Extract the (x, y) coordinate from the center of the cell holding the provided text.  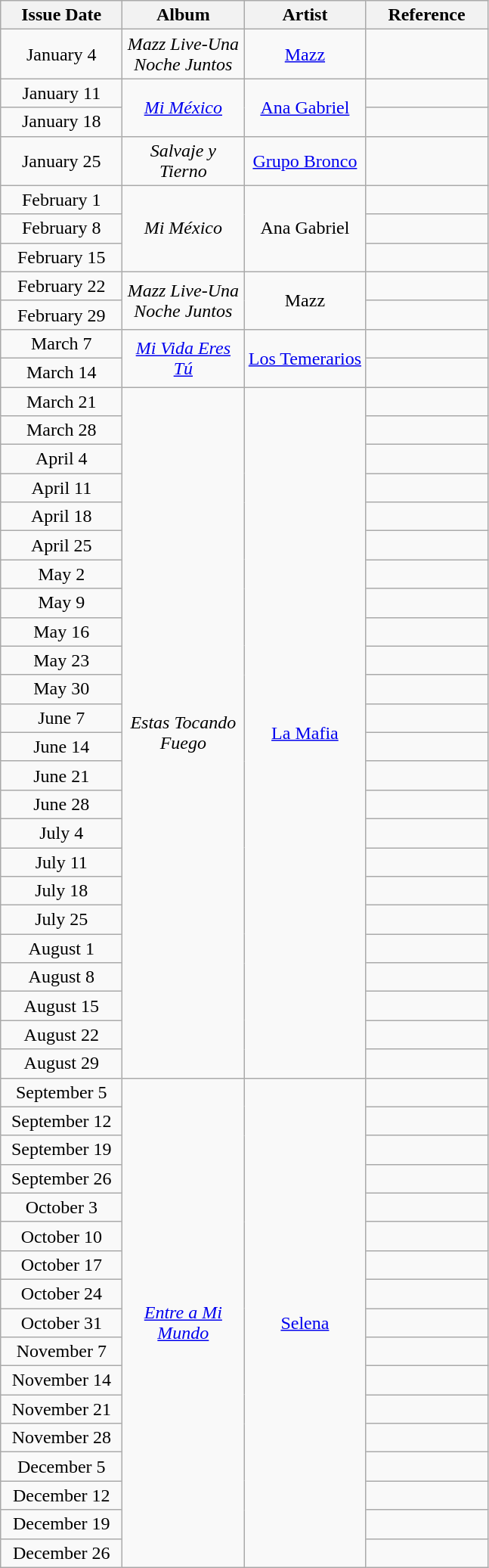
Estas Tocando Fuego (183, 733)
September 12 (62, 1121)
October 24 (62, 1293)
March 7 (62, 343)
June 14 (62, 747)
July 25 (62, 920)
June 21 (62, 775)
December 5 (62, 1467)
July 4 (62, 833)
December 12 (62, 1495)
May 2 (62, 574)
Los Temerarios (305, 358)
January 18 (62, 122)
September 19 (62, 1150)
Grupo Bronco (305, 160)
August 8 (62, 977)
Artist (305, 15)
Salvaje y Tierno (183, 160)
December 19 (62, 1524)
Mi Vida Eres Tú (183, 358)
May 30 (62, 689)
July 18 (62, 891)
La Mafia (305, 733)
January 25 (62, 160)
March 21 (62, 402)
Reference (426, 15)
January 4 (62, 54)
October 3 (62, 1207)
November 7 (62, 1352)
October 10 (62, 1236)
February 22 (62, 286)
September 5 (62, 1092)
September 26 (62, 1178)
August 22 (62, 1035)
July 11 (62, 862)
February 8 (62, 228)
November 28 (62, 1438)
April 18 (62, 517)
Album (183, 15)
March 14 (62, 372)
March 28 (62, 430)
June 7 (62, 718)
August 29 (62, 1063)
August 15 (62, 1006)
Selena (305, 1322)
January 11 (62, 93)
October 31 (62, 1323)
Issue Date (62, 15)
December 26 (62, 1553)
August 1 (62, 949)
June 28 (62, 804)
April 4 (62, 459)
May 9 (62, 603)
May 23 (62, 660)
May 16 (62, 632)
April 25 (62, 545)
February 1 (62, 200)
February 29 (62, 315)
February 15 (62, 257)
November 21 (62, 1409)
April 11 (62, 488)
November 14 (62, 1380)
October 17 (62, 1265)
Entre a Mi Mundo (183, 1322)
